Search for the cell housing the specified text and yield its (X, Y) center coordinate. 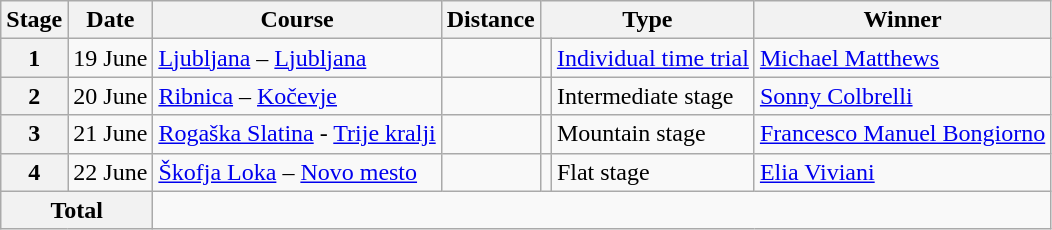
Date (110, 20)
Type (647, 20)
Elia Viviani (902, 172)
22 June (110, 172)
Total (77, 210)
Sonny Colbrelli (902, 96)
Ljubljana – Ljubljana (297, 58)
4 (34, 172)
Rogaška Slatina - Trije kralji (297, 134)
1 (34, 58)
Distance (490, 20)
Winner (902, 20)
Stage (34, 20)
19 June (110, 58)
Ribnica – Kočevje (297, 96)
Intermediate stage (652, 96)
20 June (110, 96)
Francesco Manuel Bongiorno (902, 134)
Michael Matthews (902, 58)
Course (297, 20)
2 (34, 96)
Flat stage (652, 172)
Individual time trial (652, 58)
Mountain stage (652, 134)
3 (34, 134)
21 June (110, 134)
Škofja Loka – Novo mesto (297, 172)
